Determine the (x, y) coordinate at the center of the cell enclosing the given text.  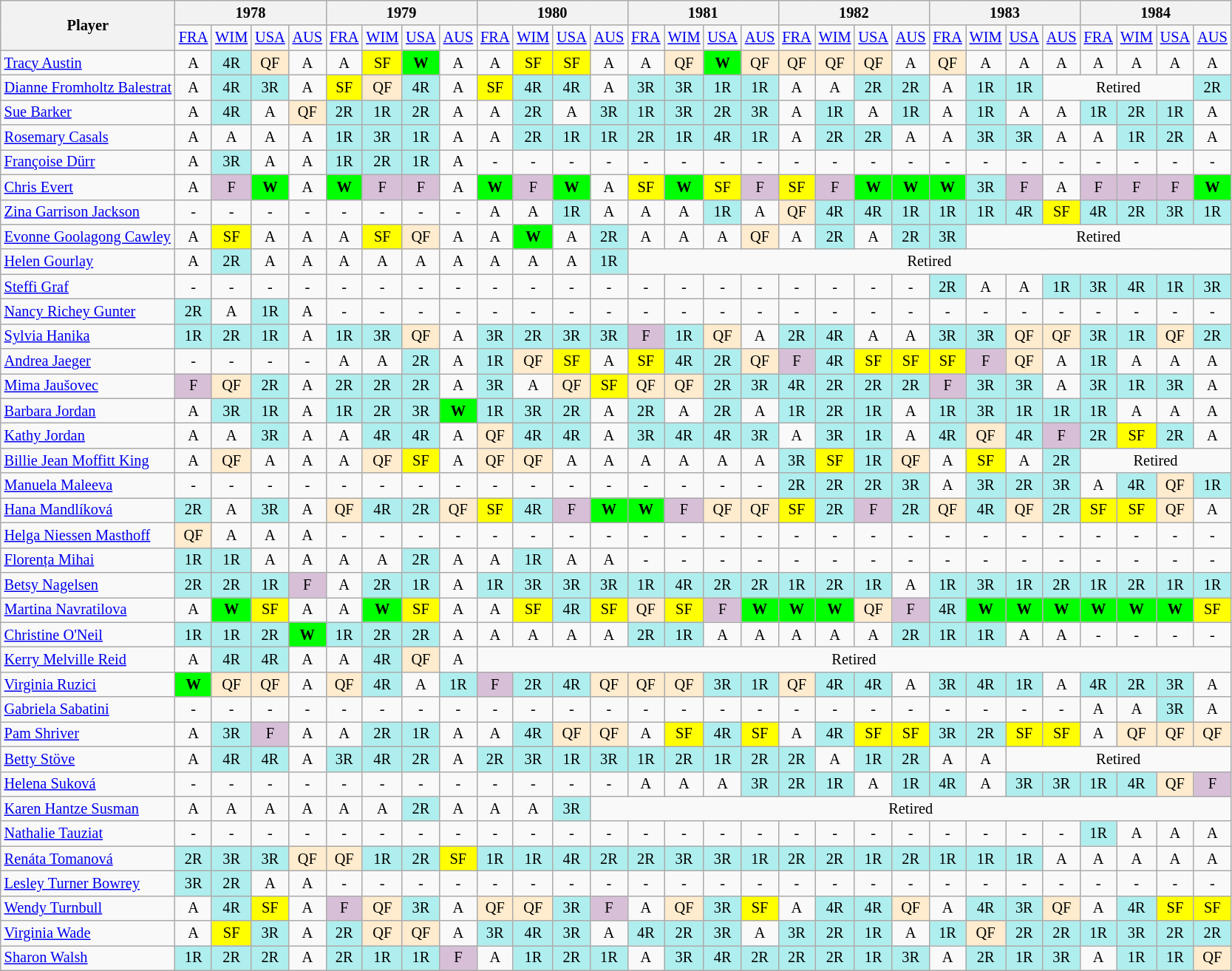
Helena Suková (88, 784)
Tracy Austin (88, 63)
Pam Shriver (88, 734)
Sharon Walsh (88, 958)
1979 (401, 13)
Dianne Fromholtz Balestrat (88, 87)
Rosemary Casals (88, 137)
1984 (1155, 13)
Nancy Richey Gunter (88, 311)
Lesley Turner Bowrey (88, 883)
Helen Gourlay (88, 262)
Billie Jean Moffitt King (88, 460)
Virginia Wade (88, 933)
1982 (854, 13)
Nathalie Tauziat (88, 834)
1980 (552, 13)
Chris Evert (88, 187)
Françoise Dürr (88, 162)
Martina Navratilova (88, 610)
Wendy Turnbull (88, 908)
Evonne Goolagong Cawley (88, 236)
Mima Jaušovec (88, 386)
1981 (703, 13)
Virginia Ruzici (88, 684)
Kathy Jordan (88, 435)
Sylvia Hanika (88, 336)
Gabriela Sabatini (88, 709)
Kerry Melville Reid (88, 659)
Zina Garrison Jackson (88, 212)
Andrea Jaeger (88, 361)
Christine O'Neil (88, 635)
Renáta Tomanová (88, 859)
Karen Hantze Susman (88, 808)
Barbara Jordan (88, 411)
Florența Mihai (88, 560)
Betsy Nagelsen (88, 585)
Player (88, 25)
Helga Niessen Masthoff (88, 535)
1978 (251, 13)
Sue Barker (88, 112)
1983 (1004, 13)
Betty Stöve (88, 759)
Steffi Graf (88, 287)
Manuela Maleeva (88, 485)
Hana Mandlíková (88, 510)
